For the text-containing cell, return its midpoint in [x, y] coordinate format. 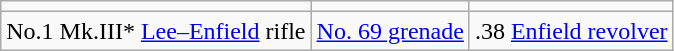
.38 Enfield revolver [571, 31]
No.1 Mk.III* Lee–Enfield rifle [156, 31]
No. 69 grenade [390, 31]
